Pinpoint the cell where the given text exists, returning its (x, y) midpoint coordinate. 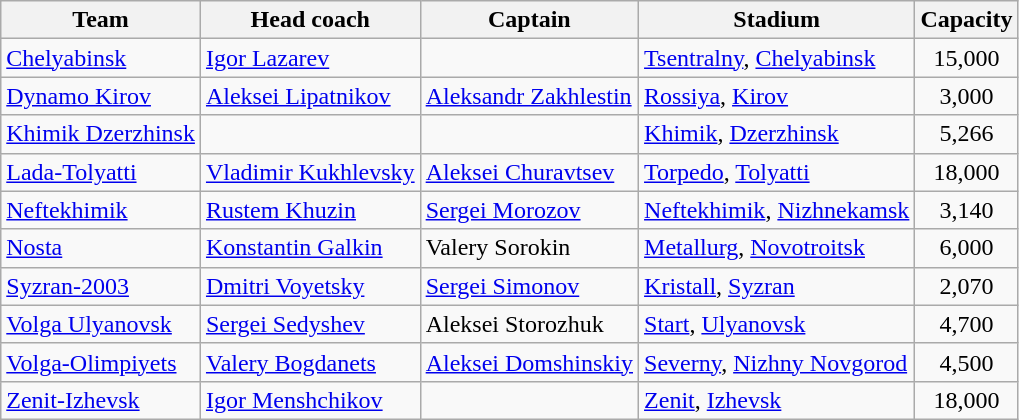
Syzran-2003 (101, 286)
Capacity (966, 20)
Sergei Sedyshev (310, 324)
Aleksei Domshinskiy (529, 362)
Khimik, Dzerzhinsk (777, 134)
3,140 (966, 210)
Start, Ulyanovsk (777, 324)
Tsentralny, Chelyabinsk (777, 58)
Sergei Morozov (529, 210)
Aleksei Churavtsev (529, 172)
Severny, Nizhny Novgorod (777, 362)
Volga Ulyanovsk (101, 324)
Aleksei Lipatnikov (310, 96)
Valery Bogdanets (310, 362)
Metallurg, Novotroitsk (777, 248)
Kristall, Syzran (777, 286)
Valery Sorokin (529, 248)
5,266 (966, 134)
Stadium (777, 20)
Zenit-Izhevsk (101, 400)
6,000 (966, 248)
Neftekhimik (101, 210)
Team (101, 20)
Igor Menshchikov (310, 400)
Chelyabinsk (101, 58)
Dmitri Voyetsky (310, 286)
Torpedo, Tolyatti (777, 172)
Aleksei Storozhuk (529, 324)
Dynamo Kirov (101, 96)
3,000 (966, 96)
Lada-Tolyatti (101, 172)
Igor Lazarev (310, 58)
Volga-Olimpiyets (101, 362)
Rossiya, Kirov (777, 96)
4,700 (966, 324)
2,070 (966, 286)
15,000 (966, 58)
Captain (529, 20)
Konstantin Galkin (310, 248)
Khimik Dzerzhinsk (101, 134)
Zenit, Izhevsk (777, 400)
Aleksandr Zakhlestin (529, 96)
Sergei Simonov (529, 286)
4,500 (966, 362)
Rustem Khuzin (310, 210)
Nosta (101, 248)
Neftekhimik, Nizhnekamsk (777, 210)
Vladimir Kukhlevsky (310, 172)
Head coach (310, 20)
